Pinpoint the cell where the given text exists, returning its [X, Y] midpoint coordinate. 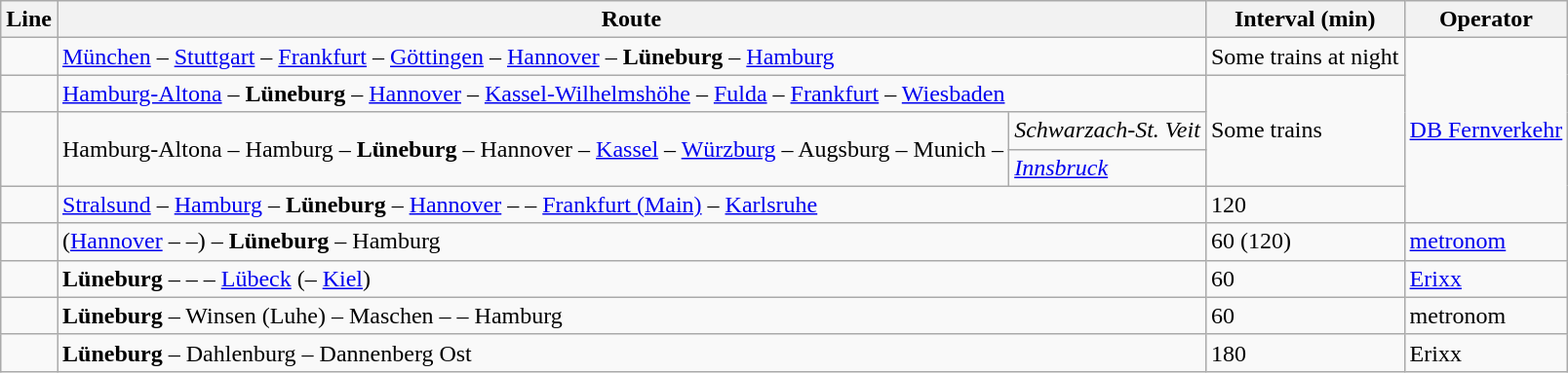
Lüneburg – – – Lübeck (– Kiel) [631, 279]
Some trains at night [1305, 56]
Line [29, 19]
Lüneburg – Winsen (Luhe) – Maschen – – Hamburg [631, 316]
Hamburg-Altona – Hamburg – Lüneburg – Hannover – Kassel – Würzburg – Augsburg – Munich – [532, 149]
180 [1305, 353]
120 [1305, 205]
Schwarzach-St. Veit [1108, 131]
München – Stuttgart – Frankfurt – Göttingen – Hannover – Lüneburg – Hamburg [631, 56]
Lüneburg – Dahlenburg – Dannenberg Ost [631, 353]
(Hannover – –) – Lüneburg – Hamburg [631, 242]
Route [631, 19]
Interval (min) [1305, 19]
60 (120) [1305, 242]
Operator [1486, 19]
DB Fernverkehr [1486, 131]
Hamburg-Altona – Lüneburg – Hannover – Kassel-Wilhelmshöhe – Fulda – Frankfurt – Wiesbaden [631, 93]
Stralsund – Hamburg – Lüneburg – Hannover – – Frankfurt (Main) – Karlsruhe [631, 205]
Innsbruck [1108, 168]
Some trains [1305, 131]
